Detect which cell encompasses the target text, then output its [X, Y] center coordinate. 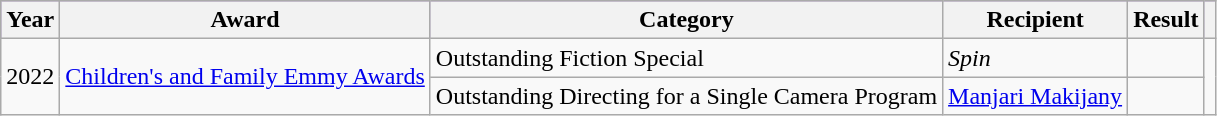
Category [686, 20]
2022 [30, 77]
Outstanding Directing for a Single Camera Program [686, 96]
Award [245, 20]
Manjari Makijany [1036, 96]
Outstanding Fiction Special [686, 58]
Children's and Family Emmy Awards [245, 77]
Recipient [1036, 20]
Spin [1036, 58]
Year [30, 20]
Result [1166, 20]
